Locate the cell with the specified text and output its [x, y] center coordinate. 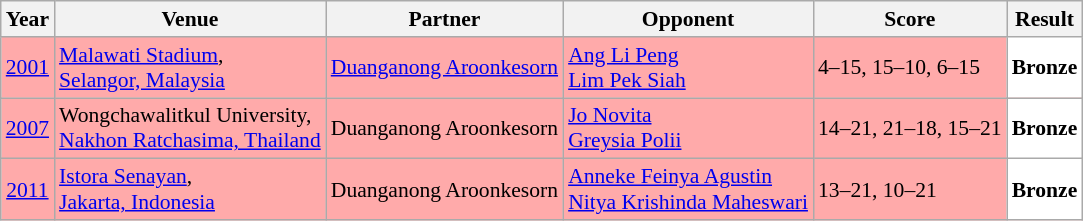
2001 [28, 68]
Wongchawalitkul University,Nakhon Ratchasima, Thailand [190, 128]
13–21, 10–21 [910, 190]
2007 [28, 128]
Malawati Stadium,Selangor, Malaysia [190, 68]
Istora Senayan,Jakarta, Indonesia [190, 190]
Partner [444, 19]
Ang Li Peng Lim Pek Siah [688, 68]
Anneke Feinya Agustin Nitya Krishinda Maheswari [688, 190]
Score [910, 19]
2011 [28, 190]
Opponent [688, 19]
4–15, 15–10, 6–15 [910, 68]
Result [1045, 19]
Venue [190, 19]
14–21, 21–18, 15–21 [910, 128]
Year [28, 19]
Jo Novita Greysia Polii [688, 128]
